Pinpoint the cell where the given text exists, returning its (X, Y) midpoint coordinate. 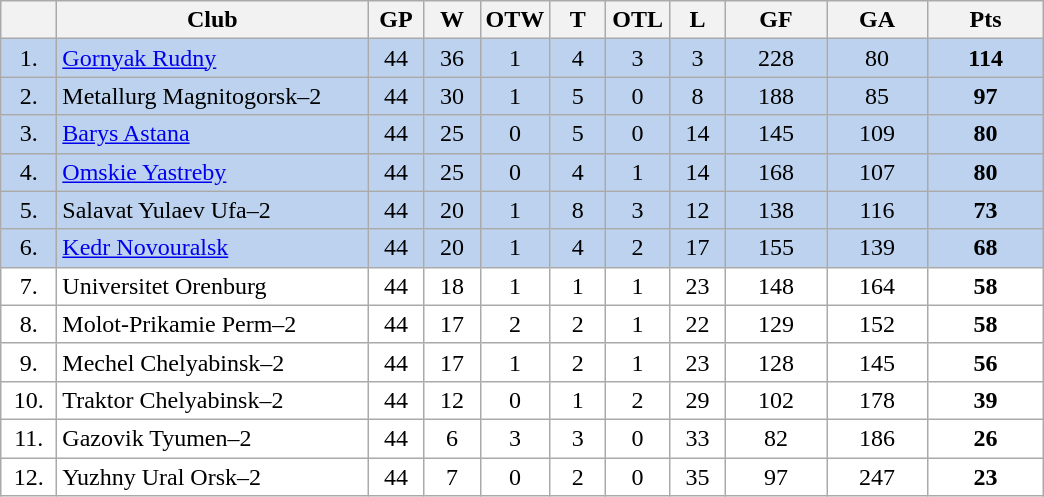
107 (876, 172)
Yuzhny Ural Orsk–2 (212, 477)
128 (776, 362)
138 (776, 210)
11. (29, 438)
Molot-Prikamie Perm–2 (212, 324)
2. (29, 96)
T (578, 20)
114 (986, 58)
5. (29, 210)
Barys Astana (212, 134)
247 (876, 477)
GF (776, 20)
168 (776, 172)
102 (776, 400)
3. (29, 134)
Club (212, 20)
29 (697, 400)
6. (29, 248)
GP (396, 20)
26 (986, 438)
188 (776, 96)
7. (29, 286)
178 (876, 400)
152 (876, 324)
Omskie Yastreby (212, 172)
Mechel Chelyabinsk–2 (212, 362)
148 (776, 286)
12. (29, 477)
1. (29, 58)
186 (876, 438)
109 (876, 134)
129 (776, 324)
35 (697, 477)
Universitet Orenburg (212, 286)
82 (776, 438)
7 (452, 477)
L (697, 20)
18 (452, 286)
GA (876, 20)
164 (876, 286)
Metallurg Magnitogorsk–2 (212, 96)
Gornyak Rudny (212, 58)
Gazovik Tyumen–2 (212, 438)
4. (29, 172)
W (452, 20)
85 (876, 96)
OTW (515, 20)
73 (986, 210)
Pts (986, 20)
39 (986, 400)
10. (29, 400)
139 (876, 248)
155 (776, 248)
6 (452, 438)
116 (876, 210)
68 (986, 248)
30 (452, 96)
33 (697, 438)
Kedr Novouralsk (212, 248)
36 (452, 58)
Traktor Chelyabinsk–2 (212, 400)
228 (776, 58)
Salavat Yulaev Ufa–2 (212, 210)
9. (29, 362)
22 (697, 324)
56 (986, 362)
8. (29, 324)
OTL (638, 20)
